Extract the [X, Y] coordinate from the center of the cell holding the provided text.  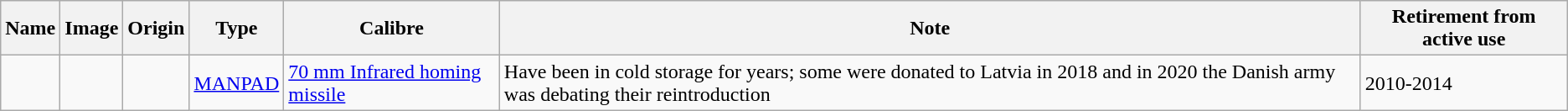
Type [236, 29]
Name [30, 29]
70 mm Infrared homing missile [392, 82]
Calibre [392, 29]
Note [930, 29]
Origin [156, 29]
MANPAD [236, 82]
Image [92, 29]
Have been in cold storage for years; some were donated to Latvia in 2018 and in 2020 the Danish army was debating their reintroduction [930, 82]
Retirement from active use [1464, 29]
2010-2014 [1464, 82]
